Return the (x, y) coordinate for the center point of the cell that contains the specified text.  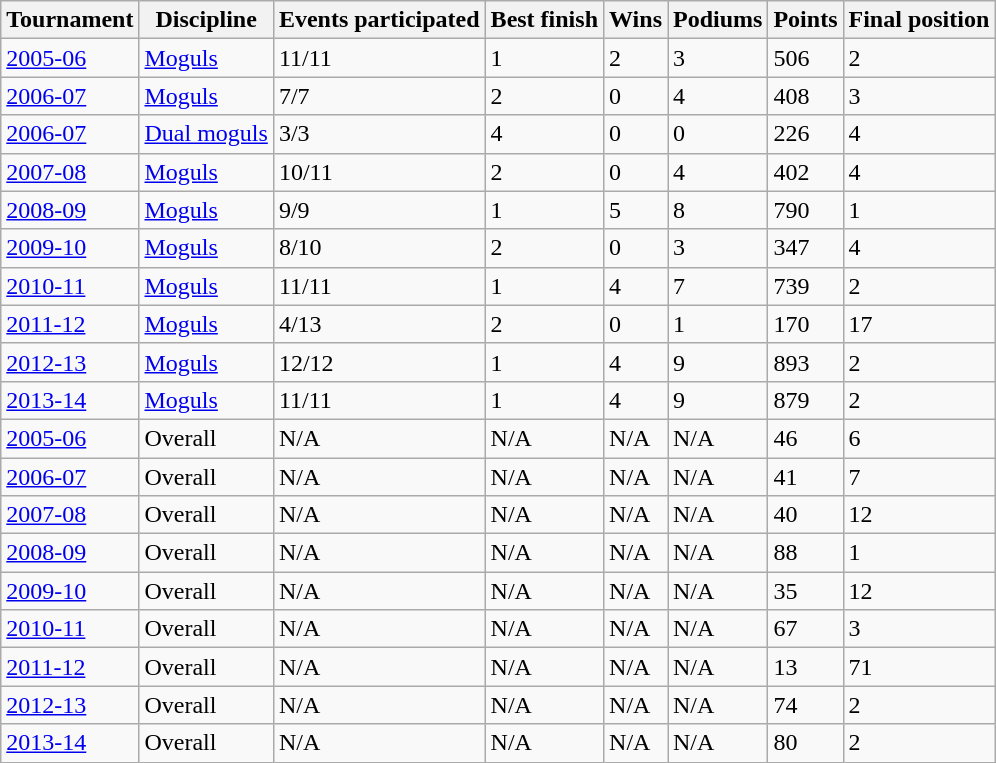
347 (806, 248)
8 (718, 210)
408 (806, 96)
7/7 (379, 96)
402 (806, 172)
893 (806, 362)
6 (919, 438)
226 (806, 134)
10/11 (379, 172)
41 (806, 477)
5 (636, 210)
Wins (636, 20)
13 (806, 667)
74 (806, 705)
Podiums (718, 20)
Tournament (70, 20)
40 (806, 515)
4/13 (379, 324)
Best finish (544, 20)
67 (806, 629)
35 (806, 591)
Discipline (206, 20)
3/3 (379, 134)
88 (806, 553)
Dual moguls (206, 134)
739 (806, 286)
506 (806, 58)
Events participated (379, 20)
790 (806, 210)
9/9 (379, 210)
12/12 (379, 362)
Final position (919, 20)
17 (919, 324)
80 (806, 743)
879 (806, 400)
8/10 (379, 248)
Points (806, 20)
170 (806, 324)
46 (806, 438)
71 (919, 667)
